Detect which cell encompasses the target text, then output its [X, Y] center coordinate. 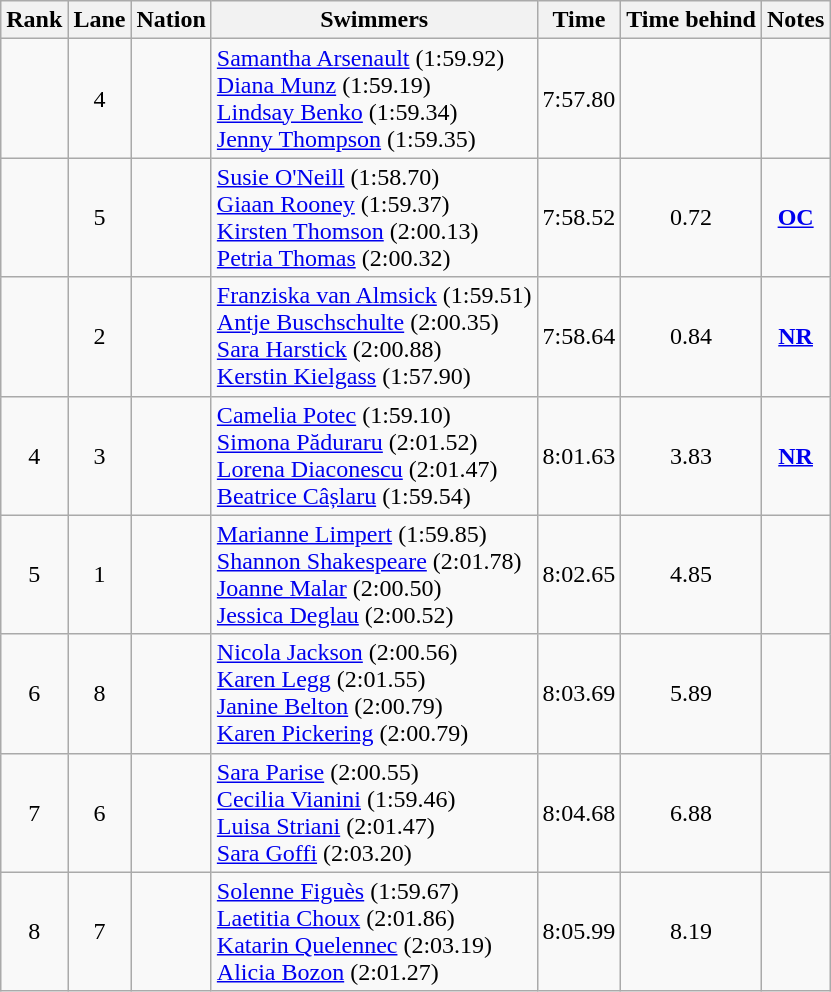
0.72 [692, 218]
Nicola Jackson (2:00.56)Karen Legg (2:01.55)Janine Belton (2:00.79)Karen Pickering (2:00.79) [374, 694]
6.88 [692, 812]
Sara Parise (2:00.55)Cecilia Vianini (1:59.46)Luisa Striani (2:01.47)Sara Goffi (2:03.20) [374, 812]
7:57.80 [579, 98]
Camelia Potec (1:59.10)Simona Păduraru (2:01.52)Lorena Diaconescu (2:01.47)Beatrice Câșlaru (1:59.54) [374, 456]
Susie O'Neill (1:58.70)Giaan Rooney (1:59.37)Kirsten Thomson (2:00.13)Petria Thomas (2:00.32) [374, 218]
Franziska van Almsick (1:59.51)Antje Buschschulte (2:00.35)Sara Harstick (2:00.88)Kerstin Kielgass (1:57.90) [374, 336]
8:05.99 [579, 932]
5.89 [692, 694]
Samantha Arsenault (1:59.92)Diana Munz (1:59.19)Lindsay Benko (1:59.34)Jenny Thompson (1:59.35) [374, 98]
3 [100, 456]
8.19 [692, 932]
Time behind [692, 20]
1 [100, 574]
Lane [100, 20]
OC [795, 218]
Swimmers [374, 20]
8:01.63 [579, 456]
4.85 [692, 574]
Rank [34, 20]
Notes [795, 20]
3.83 [692, 456]
8:02.65 [579, 574]
Marianne Limpert (1:59.85)Shannon Shakespeare (2:01.78)Joanne Malar (2:00.50)Jessica Deglau (2:00.52) [374, 574]
7:58.64 [579, 336]
2 [100, 336]
0.84 [692, 336]
7:58.52 [579, 218]
Nation [171, 20]
8:03.69 [579, 694]
Solenne Figuès (1:59.67)Laetitia Choux (2:01.86)Katarin Quelennec (2:03.19)Alicia Bozon (2:01.27) [374, 932]
8:04.68 [579, 812]
Time [579, 20]
